Output the [X, Y] coordinate of the center of the cell containing the given text.  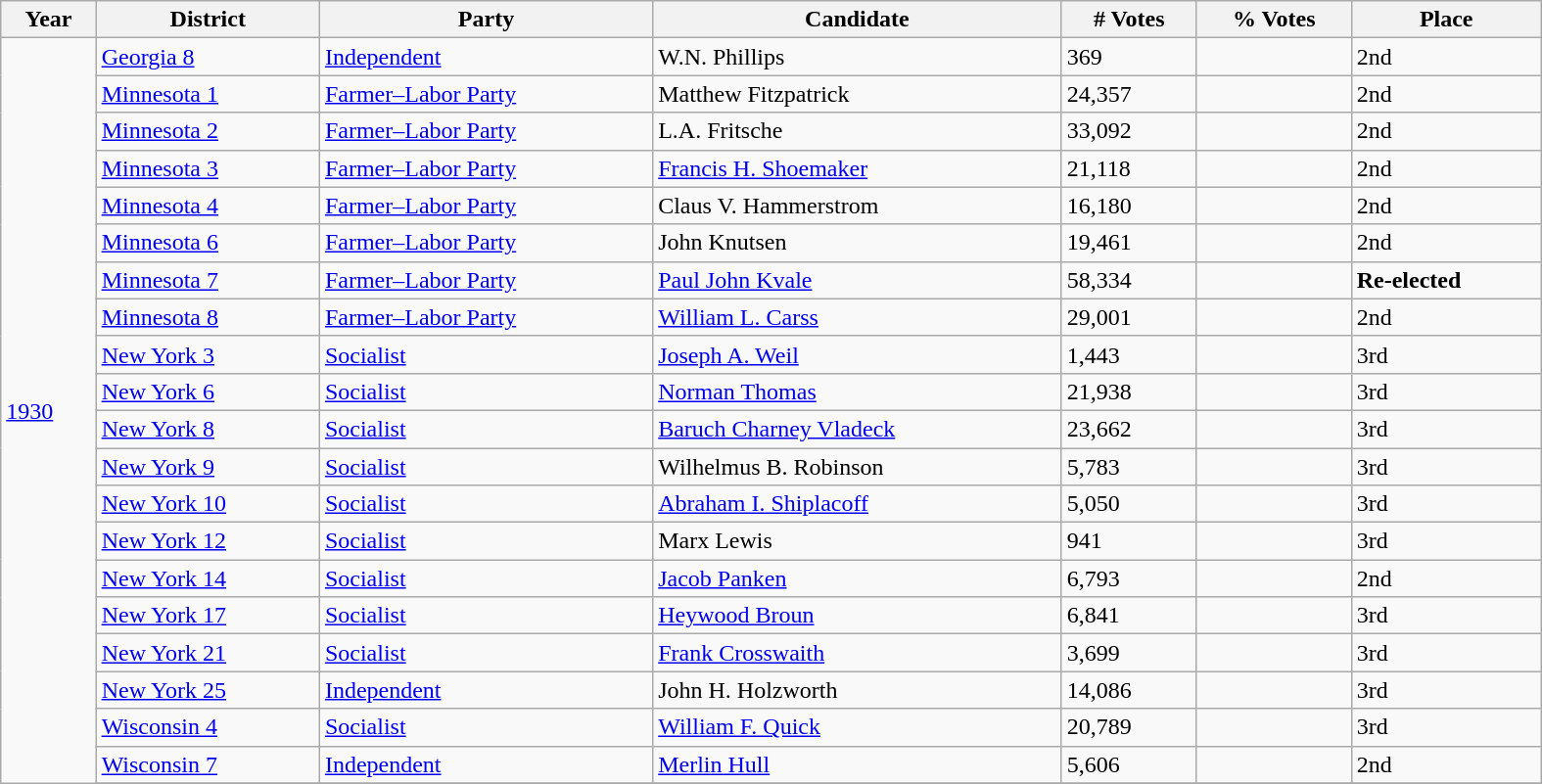
W.N. Phillips [858, 57]
33,092 [1129, 131]
Baruch Charney Vladeck [858, 429]
William F. Quick [858, 727]
New York 14 [208, 578]
16,180 [1129, 206]
5,783 [1129, 467]
24,357 [1129, 94]
5,606 [1129, 764]
21,118 [1129, 168]
% Votes [1274, 20]
Re-elected [1446, 280]
21,938 [1129, 392]
Joseph A. Weil [858, 354]
New York 17 [208, 616]
6,841 [1129, 616]
# Votes [1129, 20]
New York 3 [208, 354]
Minnesota 1 [208, 94]
Paul John Kvale [858, 280]
Candidate [858, 20]
Claus V. Hammerstrom [858, 206]
58,334 [1129, 280]
Marx Lewis [858, 541]
New York 9 [208, 467]
6,793 [1129, 578]
14,086 [1129, 690]
New York 10 [208, 504]
Minnesota 3 [208, 168]
Minnesota 8 [208, 317]
Matthew Fitzpatrick [858, 94]
L.A. Fritsche [858, 131]
1930 [49, 411]
Heywood Broun [858, 616]
Francis H. Shoemaker [858, 168]
John H. Holzworth [858, 690]
5,050 [1129, 504]
Party [486, 20]
369 [1129, 57]
Wisconsin 4 [208, 727]
Year [49, 20]
Georgia 8 [208, 57]
John Knutsen [858, 243]
941 [1129, 541]
Place [1446, 20]
1,443 [1129, 354]
New York 6 [208, 392]
Jacob Panken [858, 578]
20,789 [1129, 727]
Abraham I. Shiplacoff [858, 504]
19,461 [1129, 243]
New York 21 [208, 653]
Frank Crosswaith [858, 653]
Minnesota 4 [208, 206]
29,001 [1129, 317]
Minnesota 6 [208, 243]
Merlin Hull [858, 764]
Norman Thomas [858, 392]
Minnesota 2 [208, 131]
New York 12 [208, 541]
3,699 [1129, 653]
Minnesota 7 [208, 280]
William L. Carss [858, 317]
New York 8 [208, 429]
Wilhelmus B. Robinson [858, 467]
New York 25 [208, 690]
District [208, 20]
Wisconsin 7 [208, 764]
23,662 [1129, 429]
